Find where the given text appears and provide that cell's center as (x, y) coordinate. 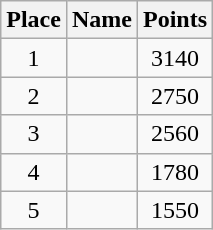
5 (34, 210)
2750 (174, 96)
2560 (174, 134)
3140 (174, 58)
1 (34, 58)
Place (34, 20)
1550 (174, 210)
Points (174, 20)
Name (102, 20)
4 (34, 172)
1780 (174, 172)
3 (34, 134)
2 (34, 96)
